Scan for the cell matching the given text and deliver its [X, Y] coordinate at center. 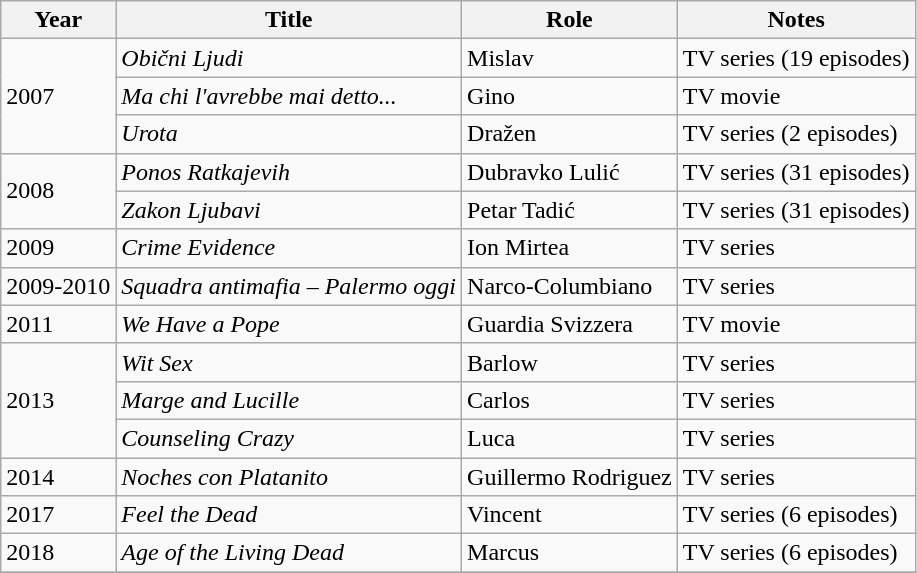
Guillermo Rodriguez [570, 477]
Ponos Ratkajevih [289, 172]
Wit Sex [289, 362]
Mislav [570, 58]
2014 [58, 477]
TV series (19 episodes) [796, 58]
Narco-Columbiano [570, 286]
Petar Tadić [570, 210]
Squadra antimafia – Palermo oggi [289, 286]
Barlow [570, 362]
Ion Mirtea [570, 248]
Title [289, 20]
Gino [570, 96]
2013 [58, 400]
Dražen [570, 134]
2011 [58, 324]
Dubravko Lulić [570, 172]
2017 [58, 515]
Noches con Platanito [289, 477]
Luca [570, 438]
Notes [796, 20]
Role [570, 20]
Year [58, 20]
Obični Ljudi [289, 58]
Vincent [570, 515]
Counseling Crazy [289, 438]
2009-2010 [58, 286]
TV series (2 episodes) [796, 134]
We Have a Pope [289, 324]
Urota [289, 134]
Guardia Svizzera [570, 324]
Marge and Lucille [289, 400]
Crime Evidence [289, 248]
Zakon Ljubavi [289, 210]
Carlos [570, 400]
Ma chi l'avrebbe mai detto... [289, 96]
2007 [58, 96]
2009 [58, 248]
Feel the Dead [289, 515]
Age of the Living Dead [289, 553]
2018 [58, 553]
Marcus [570, 553]
2008 [58, 191]
